Return (X, Y) of the center of cell containing provided text 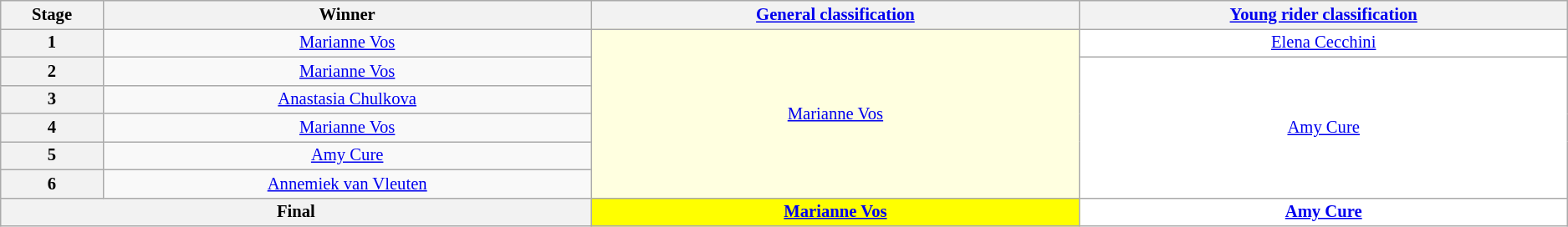
Anastasia Chulkova (347, 99)
2 (52, 71)
3 (52, 99)
General classification (835, 14)
1 (52, 43)
Stage (52, 14)
Final (296, 212)
Young rider classification (1324, 14)
5 (52, 155)
Annemiek van Vleuten (347, 184)
4 (52, 128)
Winner (347, 14)
Elena Cecchini (1324, 43)
6 (52, 184)
